Search for the cell housing the specified text and yield its (X, Y) center coordinate. 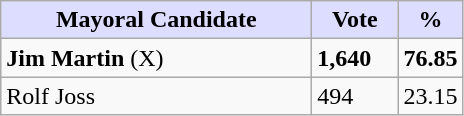
23.15 (430, 96)
1,640 (355, 58)
Rolf Joss (156, 96)
Mayoral Candidate (156, 20)
% (430, 20)
76.85 (430, 58)
Jim Martin (X) (156, 58)
Vote (355, 20)
494 (355, 96)
